Scan for the cell matching the given text and deliver its (X, Y) coordinate at center. 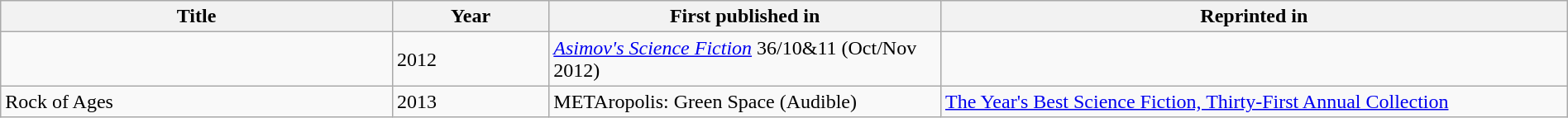
Asimov's Science Fiction 36/10&11 (Oct/Nov 2012) (745, 59)
Reprinted in (1254, 17)
Rock of Ages (197, 101)
Year (470, 17)
Title (197, 17)
First published in (745, 17)
METAropolis: Green Space (Audible) (745, 101)
2012 (470, 59)
The Year's Best Science Fiction, Thirty-First Annual Collection (1254, 101)
2013 (470, 101)
